Find where the given text appears and provide that cell's center as [X, Y] coordinate. 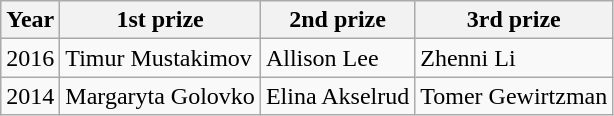
Tomer Gewirtzman [514, 96]
Elina Akselrud [337, 96]
Zhenni Li [514, 58]
1st prize [160, 20]
Timur Mustakimov [160, 58]
Allison Lee [337, 58]
2nd prize [337, 20]
3rd prize [514, 20]
Year [30, 20]
2014 [30, 96]
Margaryta Golovko [160, 96]
2016 [30, 58]
